Pinpoint the cell where the given text exists, returning its (x, y) midpoint coordinate. 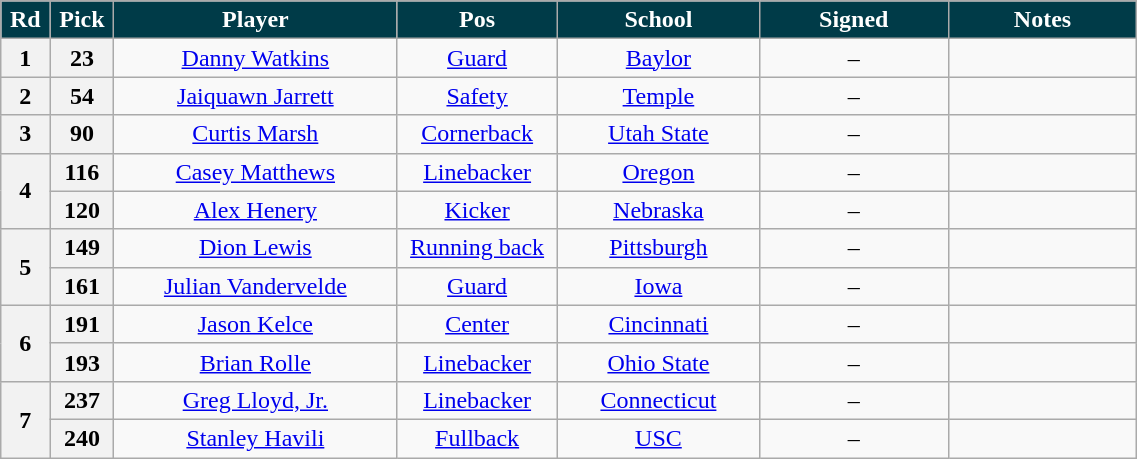
Temple (658, 96)
Signed (854, 20)
Rd (26, 20)
90 (82, 134)
Danny Watkins (256, 58)
Ohio State (658, 362)
4 (26, 191)
Julian Vandervelde (256, 286)
2 (26, 96)
Dion Lewis (256, 248)
Fullback (478, 438)
193 (82, 362)
237 (82, 400)
6 (26, 343)
54 (82, 96)
Pittsburgh (658, 248)
Cincinnati (658, 324)
7 (26, 419)
Pick (82, 20)
Pos (478, 20)
3 (26, 134)
Cornerback (478, 134)
Oregon (658, 172)
Curtis Marsh (256, 134)
Stanley Havili (256, 438)
161 (82, 286)
Safety (478, 96)
Greg Lloyd, Jr. (256, 400)
Jaiquawn Jarrett (256, 96)
116 (82, 172)
Utah State (658, 134)
5 (26, 267)
Center (478, 324)
191 (82, 324)
23 (82, 58)
Iowa (658, 286)
Notes (1042, 20)
Connecticut (658, 400)
240 (82, 438)
USC (658, 438)
Nebraska (658, 210)
1 (26, 58)
Brian Rolle (256, 362)
149 (82, 248)
Jason Kelce (256, 324)
Running back (478, 248)
Kicker (478, 210)
Casey Matthews (256, 172)
School (658, 20)
Player (256, 20)
120 (82, 210)
Alex Henery (256, 210)
Baylor (658, 58)
